For the text-containing cell, return its midpoint in (x, y) coordinate format. 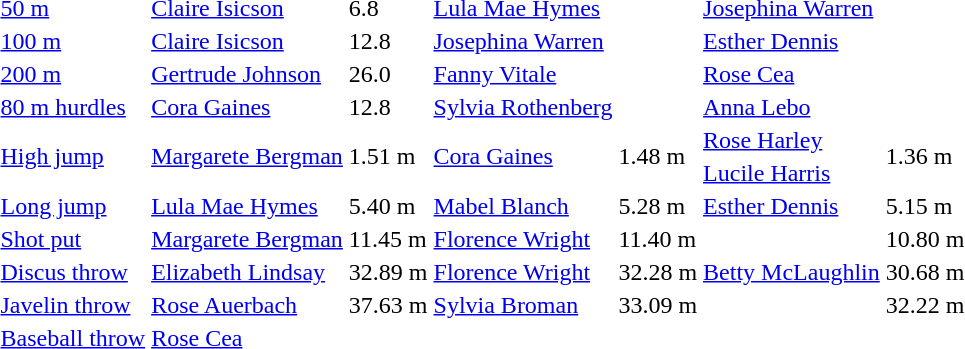
Rose Harley (792, 140)
Lula Mae Hymes (248, 206)
Fanny Vitale (523, 74)
37.63 m (388, 305)
Mabel Blanch (523, 206)
Rose Cea (792, 74)
5.28 m (658, 206)
5.40 m (388, 206)
Claire Isicson (248, 41)
11.45 m (388, 239)
Anna Lebo (792, 107)
Rose Auerbach (248, 305)
26.0 (388, 74)
Josephina Warren (523, 41)
Betty McLaughlin (792, 272)
1.48 m (658, 156)
32.28 m (658, 272)
Elizabeth Lindsay (248, 272)
32.89 m (388, 272)
Gertrude Johnson (248, 74)
Lucile Harris (792, 173)
Sylvia Broman (523, 305)
33.09 m (658, 305)
11.40 m (658, 239)
1.51 m (388, 156)
Sylvia Rothenberg (523, 107)
